Determine the [X, Y] coordinate at the center of the cell enclosing the given text.  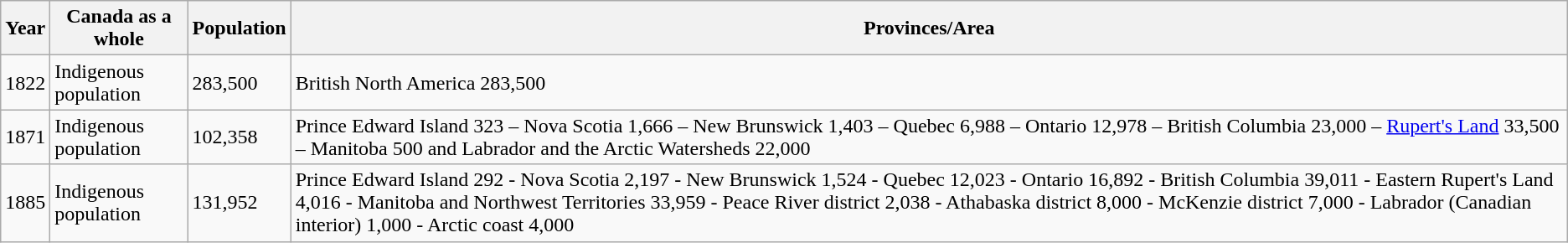
Provinces/Area [929, 28]
1885 [25, 203]
102,358 [240, 137]
1871 [25, 137]
283,500 [240, 82]
131,952 [240, 203]
British North America 283,500 [929, 82]
Canada as a whole [119, 28]
Population [240, 28]
Year [25, 28]
1822 [25, 82]
